Return (x, y) of the center of cell containing provided text 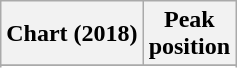
Peak position (189, 34)
Chart (2018) (72, 34)
